Identify which cell holds the provided text, then report its [X, Y] central coordinate. 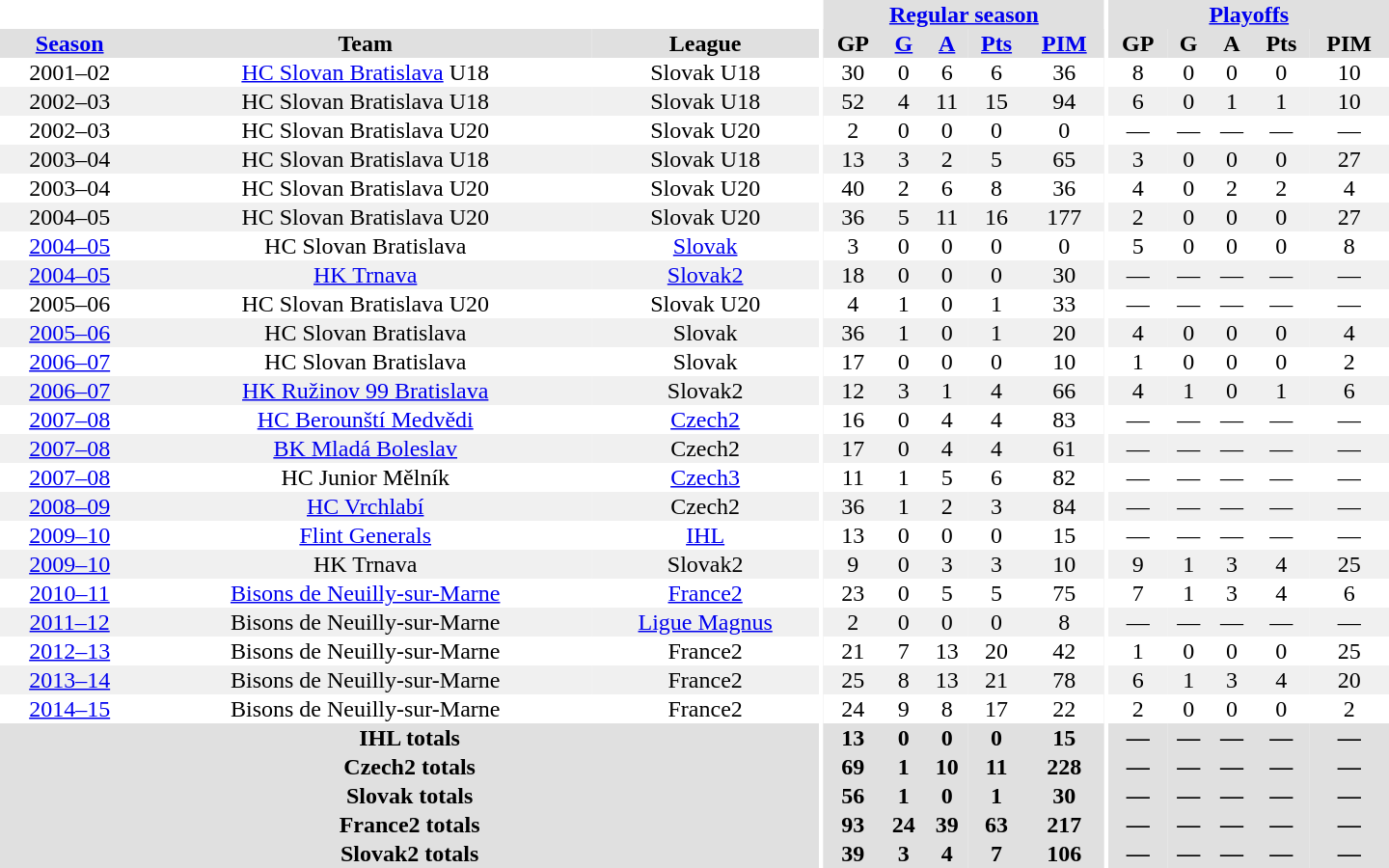
106 [1064, 854]
75 [1064, 593]
Flint Generals [365, 535]
18 [853, 275]
Slovak totals [409, 796]
40 [853, 188]
69 [853, 767]
League [705, 43]
2008–09 [69, 506]
2010–11 [69, 593]
2001–02 [69, 72]
2014–15 [69, 709]
63 [996, 825]
Czech2 totals [409, 767]
33 [1064, 304]
2013–14 [69, 680]
66 [1064, 391]
Slovak2 totals [409, 854]
61 [1064, 448]
HC Vrchlabí [365, 506]
82 [1064, 477]
228 [1064, 767]
22 [1064, 709]
HC Junior Mělník [365, 477]
217 [1064, 825]
42 [1064, 651]
52 [853, 101]
Regular season [964, 14]
IHL [705, 535]
94 [1064, 101]
Czech3 [705, 477]
12 [853, 391]
177 [1064, 217]
France2 totals [409, 825]
93 [853, 825]
IHL totals [409, 738]
78 [1064, 680]
BK Mladá Boleslav [365, 448]
2011–12 [69, 622]
Playoffs [1248, 14]
HK Ružinov 99 Bratislava [365, 391]
Team [365, 43]
65 [1064, 159]
83 [1064, 420]
84 [1064, 506]
HC Berounští Medvědi [365, 420]
23 [853, 593]
Ligue Magnus [705, 622]
Season [69, 43]
56 [853, 796]
2012–13 [69, 651]
